Determine the [x, y] coordinate at the center of the cell enclosing the given text.  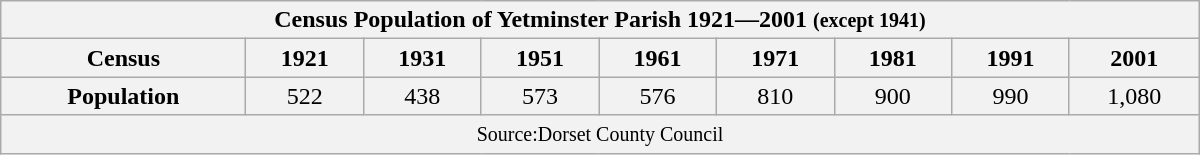
1,080 [1134, 96]
1951 [540, 58]
573 [540, 96]
Source:Dorset County Council [600, 134]
Census Population of Yetminster Parish 1921—2001 (except 1941) [600, 20]
522 [305, 96]
1921 [305, 58]
1971 [775, 58]
1931 [423, 58]
Population [124, 96]
1981 [893, 58]
1961 [658, 58]
1991 [1011, 58]
Census [124, 58]
438 [423, 96]
990 [1011, 96]
900 [893, 96]
810 [775, 96]
576 [658, 96]
2001 [1134, 58]
